Detect which cell encompasses the target text, then output its [X, Y] center coordinate. 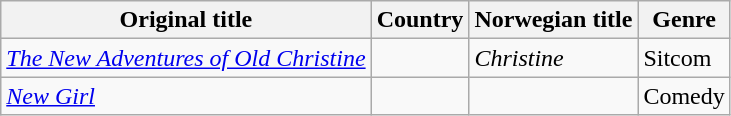
Original title [186, 20]
Genre [684, 20]
Norwegian title [554, 20]
Comedy [684, 96]
Christine [554, 58]
The New Adventures of Old Christine [186, 58]
Sitcom [684, 58]
Country [420, 20]
New Girl [186, 96]
